Determine the [x, y] coordinate at the center of the cell enclosing the given text.  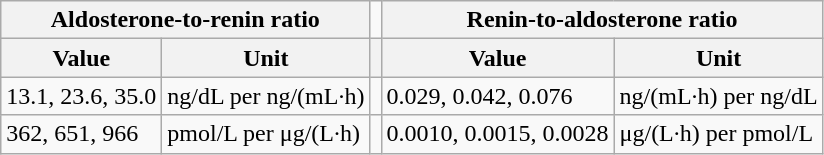
13.1, 23.6, 35.0 [82, 96]
Aldosterone-to-renin ratio [186, 20]
μg/(L·h) per pmol/L [718, 134]
ng/(mL·h) per ng/dL [718, 96]
Renin-to-aldosterone ratio [602, 20]
pmol/L per μg/(L·h) [266, 134]
ng/dL per ng/(mL·h) [266, 96]
362, 651, 966 [82, 134]
0.029, 0.042, 0.076 [498, 96]
0.0010, 0.0015, 0.0028 [498, 134]
